Scan for the cell matching the given text and deliver its (x, y) coordinate at center. 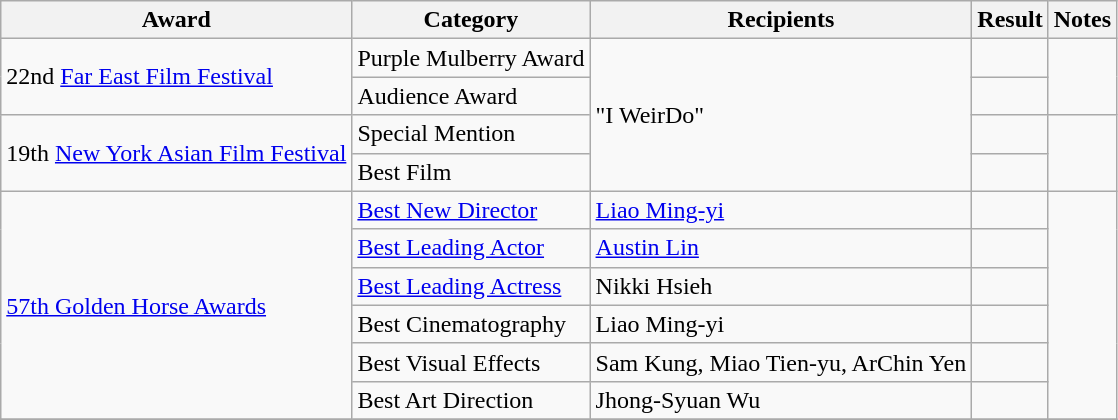
Category (471, 20)
Recipients (781, 20)
Best New Director (471, 210)
Best Art Direction (471, 400)
Notes (1082, 20)
22nd Far East Film Festival (176, 77)
Purple Mulberry Award (471, 58)
Austin Lin (781, 248)
Best Cinematography (471, 324)
Special Mention (471, 134)
Result (1010, 20)
Best Visual Effects (471, 362)
19th New York Asian Film Festival (176, 153)
Nikki Hsieh (781, 286)
Best Film (471, 172)
Award (176, 20)
Audience Award (471, 96)
Best Leading Actress (471, 286)
Sam Kung, Miao Tien-yu, ArChin Yen (781, 362)
Best Leading Actor (471, 248)
Jhong-Syuan Wu (781, 400)
57th Golden Horse Awards (176, 305)
"I WeirDo" (781, 115)
